Locate the cell with the specified text and output its [X, Y] center coordinate. 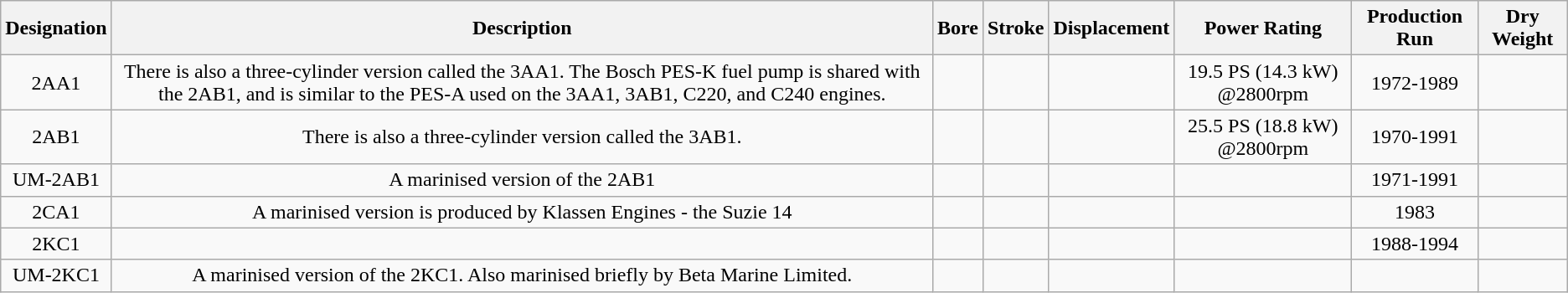
Displacement [1112, 28]
There is also a three-cylinder version called the 3AB1. [522, 137]
1972-1989 [1415, 82]
2CA1 [56, 212]
Stroke [1015, 28]
1988-1994 [1415, 244]
25.5 PS (18.8 kW) @2800rpm [1263, 137]
A marinised version of the 2KC1. Also marinised briefly by Beta Marine Limited. [522, 275]
A marinised version is produced by Klassen Engines - the Suzie 14 [522, 212]
UM-2AB1 [56, 180]
Designation [56, 28]
1971-1991 [1415, 180]
Bore [957, 28]
2AB1 [56, 137]
Description [522, 28]
A marinised version of the 2AB1 [522, 180]
Power Rating [1263, 28]
19.5 PS (14.3 kW) @2800rpm [1263, 82]
2KC1 [56, 244]
Production Run [1415, 28]
2AA1 [56, 82]
1970-1991 [1415, 137]
1983 [1415, 212]
UM-2KC1 [56, 275]
Dry Weight [1523, 28]
